Output the (x, y) coordinate of the center of the cell containing the given text.  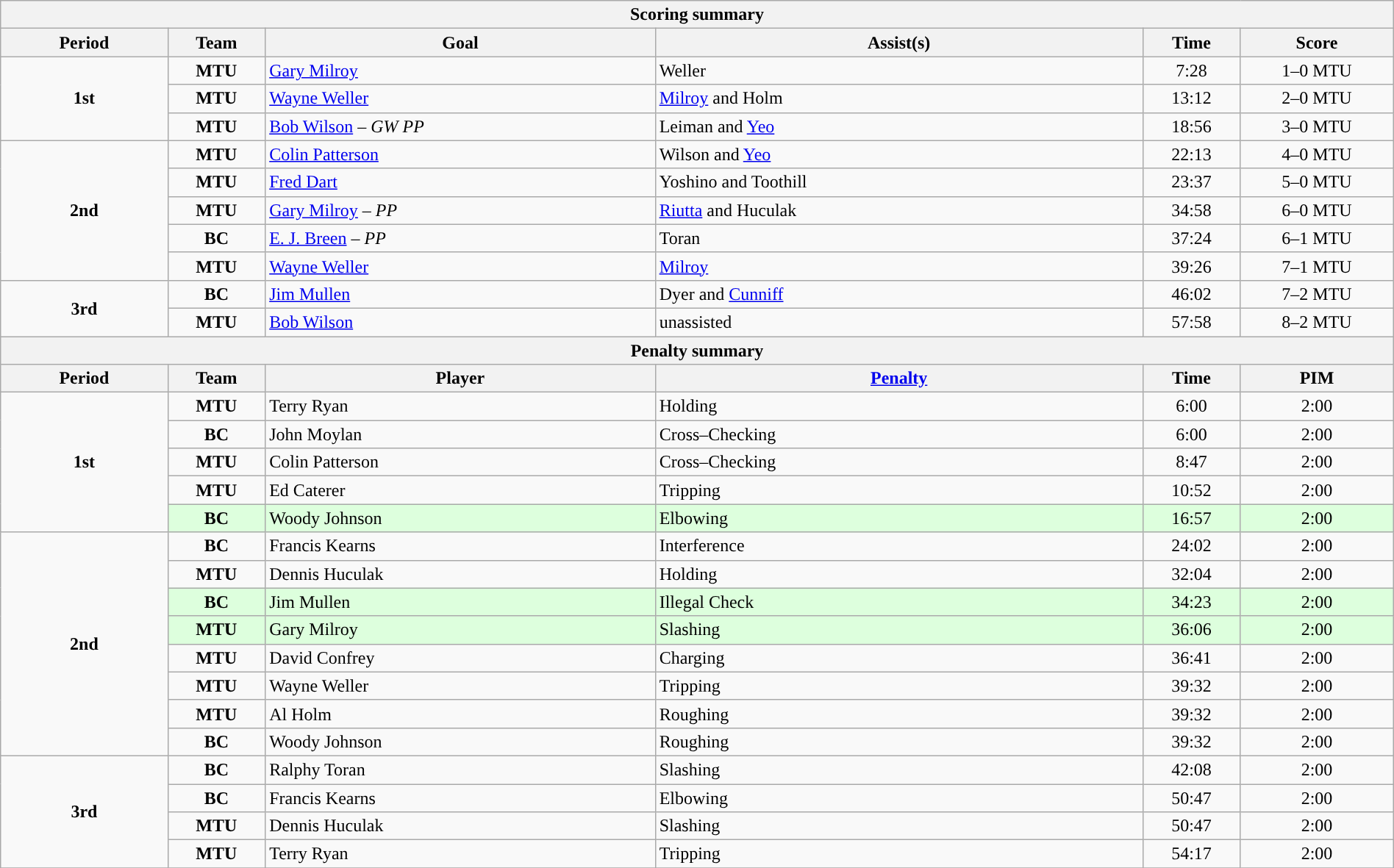
4–0 MTU (1317, 154)
David Confrey (460, 658)
E. J. Breen – PP (460, 238)
Goal (460, 43)
Interference (898, 546)
John Moylan (460, 434)
Riutta and Huculak (898, 210)
5–0 MTU (1317, 182)
Gary Milroy – PP (460, 210)
7:28 (1191, 71)
unassisted (898, 322)
Bob Wilson (460, 322)
8:47 (1191, 462)
23:37 (1191, 182)
36:06 (1191, 630)
Bob Wilson – GW PP (460, 126)
Leiman and Yeo (898, 126)
8–2 MTU (1317, 322)
Charging (898, 658)
Scoring summary (697, 15)
34:58 (1191, 210)
7–2 MTU (1317, 294)
PIM (1317, 379)
6–1 MTU (1317, 238)
Penalty (898, 379)
7–1 MTU (1317, 266)
36:41 (1191, 658)
24:02 (1191, 546)
Weller (898, 71)
46:02 (1191, 294)
Toran (898, 238)
32:04 (1191, 574)
Wilson and Yeo (898, 154)
3–0 MTU (1317, 126)
13:12 (1191, 98)
18:56 (1191, 126)
Ralphy Toran (460, 770)
Al Holm (460, 714)
10:52 (1191, 490)
Score (1317, 43)
2–0 MTU (1317, 98)
Player (460, 379)
Illegal Check (898, 602)
Milroy and Holm (898, 98)
Penalty summary (697, 351)
Dyer and Cunniff (898, 294)
Milroy (898, 266)
39:26 (1191, 266)
37:24 (1191, 238)
16:57 (1191, 518)
6–0 MTU (1317, 210)
54:17 (1191, 854)
Yoshino and Toothill (898, 182)
Assist(s) (898, 43)
57:58 (1191, 322)
42:08 (1191, 770)
Fred Dart (460, 182)
Ed Caterer (460, 490)
1–0 MTU (1317, 71)
34:23 (1191, 602)
22:13 (1191, 154)
